Capture the cell that displays the provided text and extract its [x, y] central coordinate. 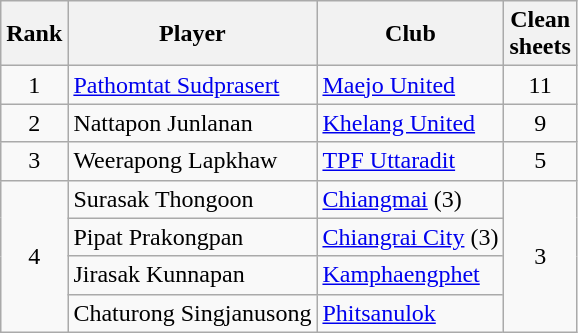
Chaturong Singjanusong [192, 313]
2 [34, 123]
Kamphaengphet [410, 275]
5 [540, 161]
Phitsanulok [410, 313]
Chiangmai (3) [410, 199]
4 [34, 256]
Surasak Thongoon [192, 199]
Khelang United [410, 123]
11 [540, 85]
Weerapong Lapkhaw [192, 161]
1 [34, 85]
Jirasak Kunnapan [192, 275]
Chiangrai City (3) [410, 237]
Pathomtat Sudprasert [192, 85]
Cleansheets [540, 34]
9 [540, 123]
Club [410, 34]
Nattapon Junlanan [192, 123]
Rank [34, 34]
Maejo United [410, 85]
TPF Uttaradit [410, 161]
Pipat Prakongpan [192, 237]
Player [192, 34]
